Extract the [x, y] coordinate from the center of the cell holding the provided text.  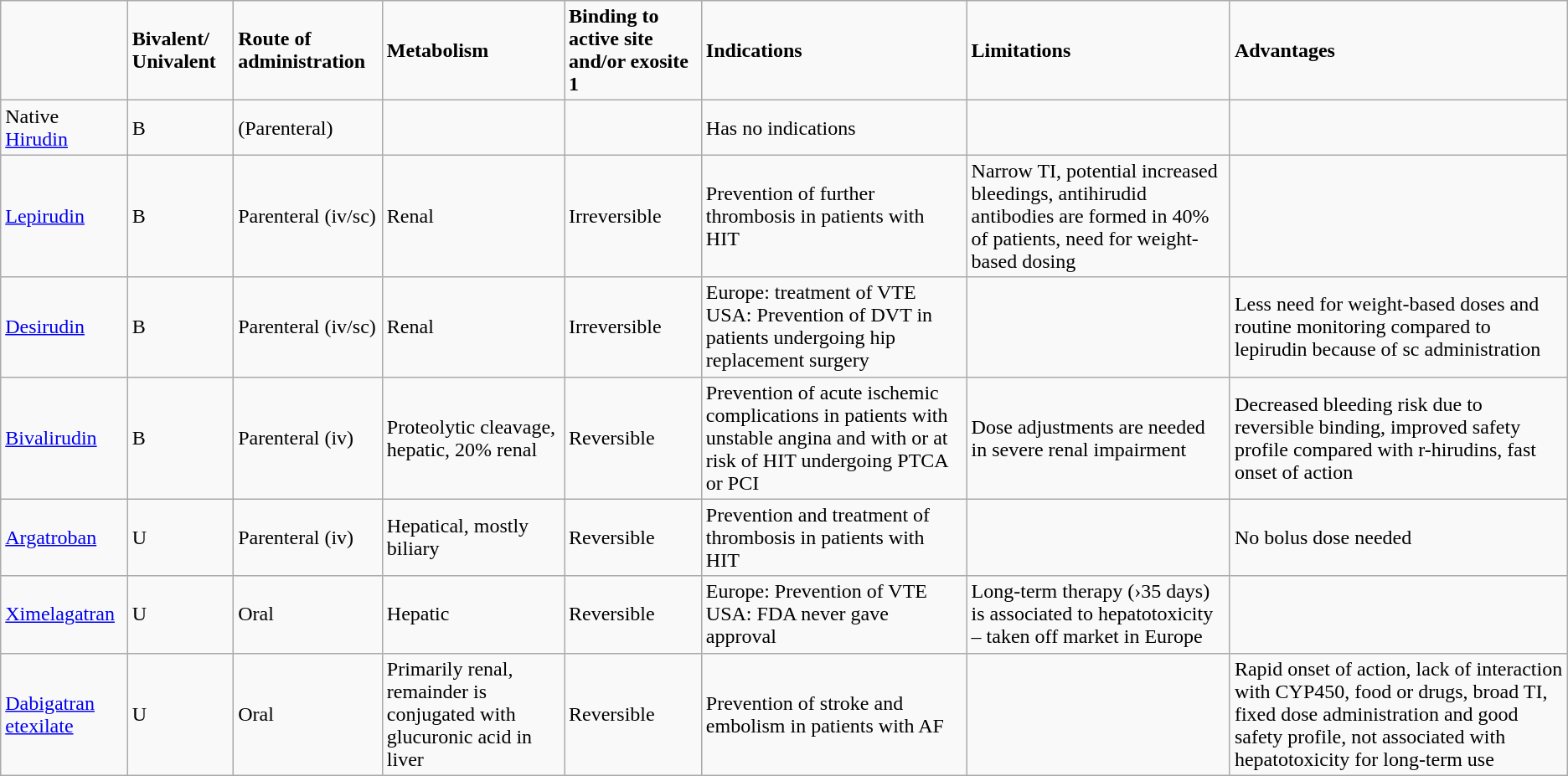
Bivalirudin [64, 438]
Europe: Prevention of VTEUSA: FDA never gave approval [834, 614]
Indications [834, 50]
Desirudin [64, 326]
No bolus dose needed [1399, 537]
Has no indications [834, 127]
Hepatical, mostly biliary [472, 537]
Prevention of stroke and embolism in patients with AF [834, 714]
Proteolytic cleavage, hepatic, 20% renal [472, 438]
Less need for weight-based doses and routine monitoring compared to lepirudin because of sc administration [1399, 326]
(Parenteral) [308, 127]
Prevention of acute ischemic complications in patients with unstable angina and with or at risk of HIT undergoing PTCA or PCI [834, 438]
Advantages [1399, 50]
Limitations [1098, 50]
Primarily renal, remainder is conjugated with glucuronic acid in liver [472, 714]
Argatroban [64, 537]
Prevention and treatment of thrombosis in patients with HIT [834, 537]
Long-term therapy (›35 days) is associated to hepatotoxicity – taken off market in Europe [1098, 614]
Ximelagatran [64, 614]
Route of administration [308, 50]
Binding to active site and/or exosite 1 [633, 50]
Narrow TI, potential increased bleedings, antihirudid antibodies are formed in 40% of patients, need for weight-based dosing [1098, 216]
Dose adjustments are needed in severe renal impairment [1098, 438]
Metabolism [472, 50]
Bivalent/ Univalent [180, 50]
Decreased bleeding risk due to reversible binding, improved safety profile compared with r-hirudins, fast onset of action [1399, 438]
Lepirudin [64, 216]
Hepatic [472, 614]
Native Hirudin [64, 127]
Prevention of further thrombosis in patients with HIT [834, 216]
Europe: treatment of VTE USA: Prevention of DVT in patients undergoing hip replacement surgery [834, 326]
Dabigatran etexilate [64, 714]
